Capture the cell that displays the provided text and extract its (x, y) central coordinate. 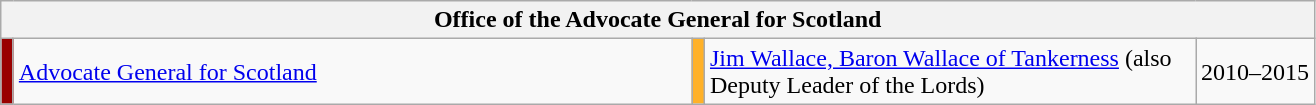
Office of the Advocate General for Scotland (658, 20)
2010–2015 (1256, 72)
Advocate General for Scotland (352, 72)
Jim Wallace, Baron Wallace of Tankerness (also Deputy Leader of the Lords) (950, 72)
